Search for the cell housing the specified text and yield its [x, y] center coordinate. 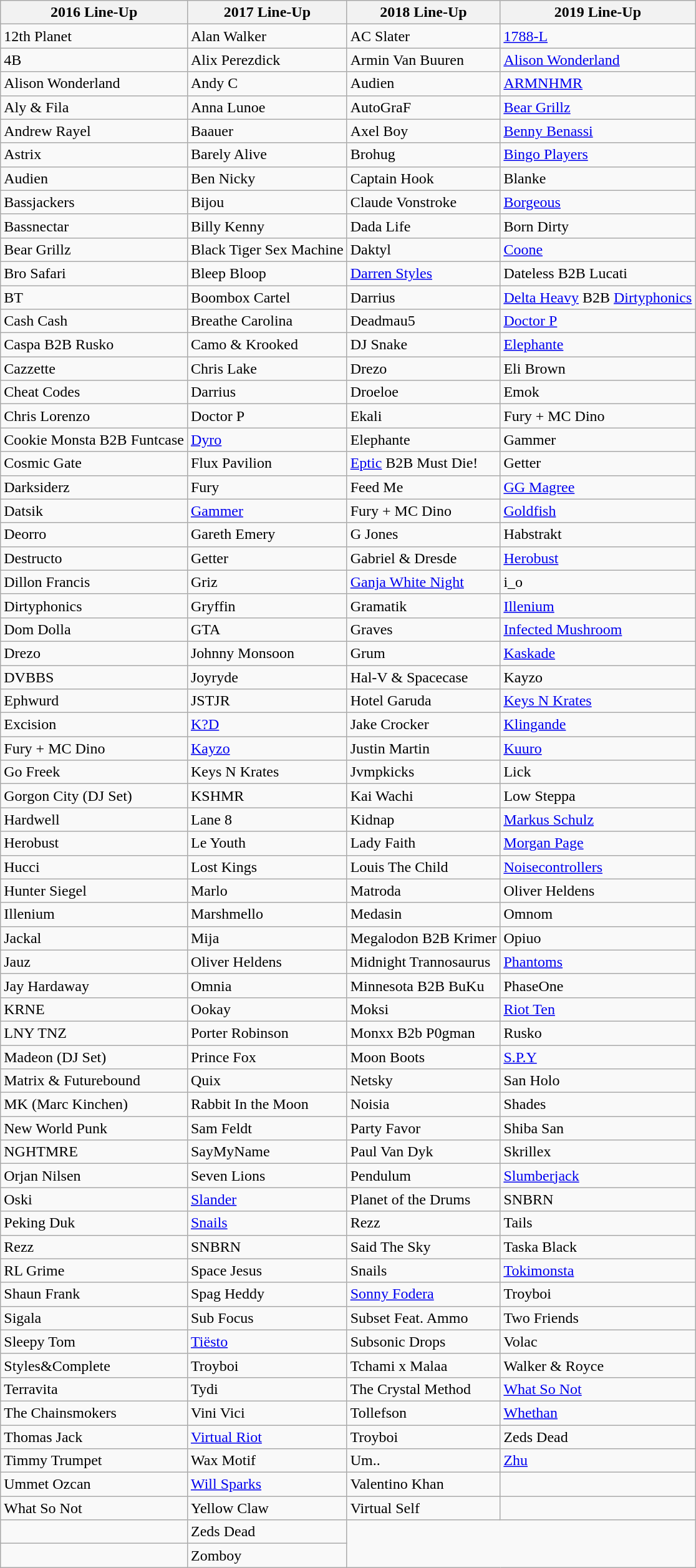
Habstrakt [597, 535]
Tokimonsta [597, 1270]
Excision [94, 725]
Space Jesus [267, 1270]
Coone [597, 249]
Delta Heavy B2B Dirtyphonics [597, 298]
Thomas Jack [94, 1436]
Justin Martin [423, 748]
Dyro [267, 440]
Chris Lake [267, 369]
Moksi [423, 1009]
Alix Perezdick [267, 60]
Cosmic Gate [94, 463]
Peking Duk [94, 1223]
Benny Benassi [597, 131]
ARMNHMR [597, 84]
DVBBS [94, 677]
Andrew Rayel [94, 131]
4B [94, 60]
DJ Snake [423, 345]
Pendulum [423, 1176]
PhaseOne [597, 985]
Astrix [94, 155]
MK (Marc Kinchen) [94, 1105]
Caspa B2B Rusko [94, 345]
Noisia [423, 1105]
Chris Lorenzo [94, 416]
Phantoms [597, 962]
KRNE [94, 1009]
Dada Life [423, 226]
Feed Me [423, 487]
Griz [267, 582]
Bleep Bloop [267, 273]
BT [94, 298]
Sonny Fodera [423, 1294]
Medasin [423, 914]
Graves [423, 629]
Jay Hardaway [94, 985]
GG Magree [597, 487]
Midnight Trannosaurus [423, 962]
Lick [597, 772]
Baauer [267, 131]
Two Friends [597, 1318]
Ganja White Night [423, 582]
Sam Feldt [267, 1128]
Markus Schulz [597, 820]
Datsik [94, 511]
Darksiderz [94, 487]
2019 Line-Up [597, 12]
Mija [267, 938]
Grum [423, 653]
Breathe Carolina [267, 321]
Boombox Cartel [267, 298]
Tiësto [267, 1342]
Barely Alive [267, 155]
Black Tiger Sex Machine [267, 249]
Zhu [597, 1461]
JSTJR [267, 701]
Paul Van Dyk [423, 1152]
Claude Vonstroke [423, 202]
Bijou [267, 202]
12th Planet [94, 36]
Tchami x Malaa [423, 1365]
Gorgon City (DJ Set) [94, 796]
Matroda [423, 891]
Infected Mushroom [597, 629]
Rabbit In the Moon [267, 1105]
Dateless B2B Lucati [597, 273]
Hardwell [94, 820]
Bingo Players [597, 155]
Kidnap [423, 820]
Ephwurd [94, 701]
Hunter Siegel [94, 891]
Opiuo [597, 938]
Flux Pavilion [267, 463]
Orjan Nilsen [94, 1176]
Zomboy [267, 1556]
Bassnectar [94, 226]
Prince Fox [267, 1057]
Le Youth [267, 843]
2017 Line-Up [267, 12]
Whethan [597, 1413]
Deadmau5 [423, 321]
Morgan Page [597, 843]
G Jones [423, 535]
Jake Crocker [423, 725]
Party Favor [423, 1128]
Cazzette [94, 369]
Dillon Francis [94, 582]
Matrix & Futurebound [94, 1081]
Gryffin [267, 606]
Shades [597, 1105]
Minnesota B2B BuKu [423, 985]
Borgeous [597, 202]
Netsky [423, 1081]
2016 Line-Up [94, 12]
Gareth Emery [267, 535]
Kuuro [597, 748]
Dirtyphonics [94, 606]
Quix [267, 1081]
Lane 8 [267, 820]
Riot Ten [597, 1009]
Bro Safari [94, 273]
The Crystal Method [423, 1389]
Eptic B2B Must Die! [423, 463]
Louis The Child [423, 867]
GTA [267, 629]
Terravita [94, 1389]
AC Slater [423, 36]
Cookie Monsta B2B Funtcase [94, 440]
Go Freek [94, 772]
Cheat Codes [94, 392]
Megalodon B2B Krimer [423, 938]
New World Punk [94, 1128]
Joyryde [267, 677]
Fury [267, 487]
Alan Walker [267, 36]
1788-L [597, 36]
Marlo [267, 891]
Ookay [267, 1009]
Virtual Riot [267, 1436]
Shaun Frank [94, 1294]
Moon Boots [423, 1057]
Sleepy Tom [94, 1342]
Will Sparks [267, 1484]
Seven Lions [267, 1176]
Um.. [423, 1461]
Tails [597, 1223]
Subsonic Drops [423, 1342]
Marshmello [267, 914]
Darren Styles [423, 273]
Lady Faith [423, 843]
Noisecontrollers [597, 867]
Hal-V & Spacecase [423, 677]
Porter Robinson [267, 1033]
Blanke [597, 178]
Skrillex [597, 1152]
AutoGraF [423, 107]
Jackal [94, 938]
Rusko [597, 1033]
Armin Van Buuren [423, 60]
Deorro [94, 535]
Subset Feat. Ammo [423, 1318]
Jauz [94, 962]
Axel Boy [423, 131]
Lost Kings [267, 867]
Wax Motif [267, 1461]
Monxx B2b P0gman [423, 1033]
Sigala [94, 1318]
Oski [94, 1199]
Born Dirty [597, 226]
Camo & Krooked [267, 345]
Kaskade [597, 653]
LNY TNZ [94, 1033]
Billy Kenny [267, 226]
Aly & Fila [94, 107]
Anna Lunoe [267, 107]
Johnny Monsoon [267, 653]
The Chainsmokers [94, 1413]
Klingande [597, 725]
Walker & Royce [597, 1365]
Cash Cash [94, 321]
Vini Vici [267, 1413]
Ekali [423, 416]
Ben Nicky [267, 178]
Planet of the Drums [423, 1199]
Virtual Self [423, 1508]
Taska Black [597, 1247]
San Holo [597, 1081]
Jvmpkicks [423, 772]
Dom Dolla [94, 629]
Shiba San [597, 1128]
Eli Brown [597, 369]
Slumberjack [597, 1176]
Goldfish [597, 511]
Droeloe [423, 392]
Hucci [94, 867]
Emok [597, 392]
Brohug [423, 155]
K?D [267, 725]
Ummet Ozcan [94, 1484]
Tydi [267, 1389]
Daktyl [423, 249]
NGHTMRE [94, 1152]
SayMyName [267, 1152]
i_o [597, 582]
Gabriel & Dresde [423, 558]
Spag Heddy [267, 1294]
Hotel Garuda [423, 701]
KSHMR [267, 796]
Slander [267, 1199]
S.P.Y [597, 1057]
2018 Line-Up [423, 12]
Captain Hook [423, 178]
Sub Focus [267, 1318]
Timmy Trumpet [94, 1461]
Omnom [597, 914]
Andy C [267, 84]
RL Grime [94, 1270]
Said The Sky [423, 1247]
Kai Wachi [423, 796]
Volac [597, 1342]
Styles&Complete [94, 1365]
Gramatik [423, 606]
Low Steppa [597, 796]
Bassjackers [94, 202]
Valentino Khan [423, 1484]
Destructo [94, 558]
Omnia [267, 985]
Yellow Claw [267, 1508]
Madeon (DJ Set) [94, 1057]
Tollefson [423, 1413]
